Determine the (X, Y) coordinate at the center of the cell enclosing the given text.  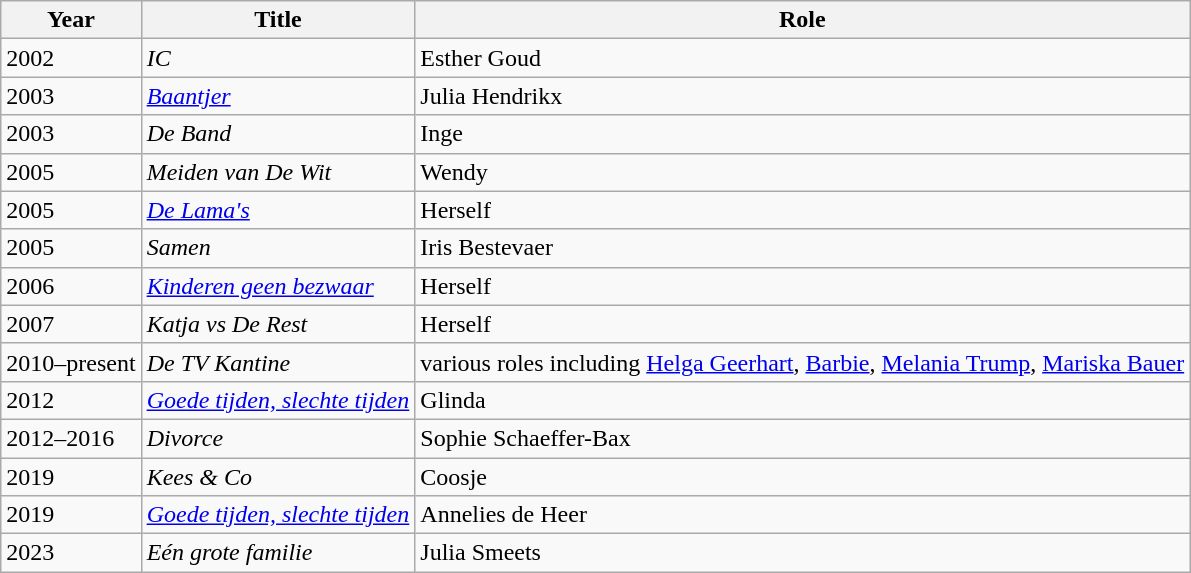
Wendy (802, 172)
various roles including Helga Geerhart, Barbie, Melania Trump, Mariska Bauer (802, 362)
2006 (71, 286)
Meiden van De Wit (278, 172)
Role (802, 20)
Sophie Schaeffer-Bax (802, 438)
De TV Kantine (278, 362)
De Lama's (278, 210)
Iris Bestevaer (802, 248)
De Band (278, 134)
Julia Hendrikx (802, 96)
Eén grote familie (278, 553)
Inge (802, 134)
2002 (71, 58)
Baantjer (278, 96)
2012–2016 (71, 438)
Julia Smeets (802, 553)
2023 (71, 553)
Glinda (802, 400)
Kees & Co (278, 477)
Coosje (802, 477)
IC (278, 58)
Samen (278, 248)
Esther Goud (802, 58)
2007 (71, 324)
Annelies de Heer (802, 515)
Divorce (278, 438)
Katja vs De Rest (278, 324)
Kinderen geen bezwaar (278, 286)
2012 (71, 400)
Title (278, 20)
Year (71, 20)
2010–present (71, 362)
